Return the [X, Y] coordinate for the center point of the cell that contains the specified text.  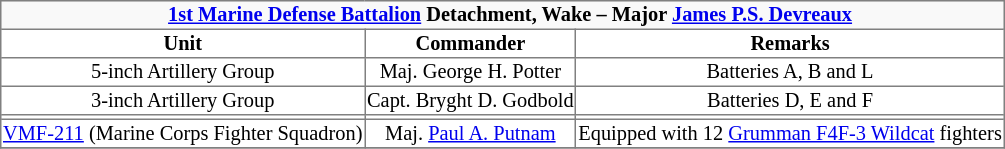
Unit [183, 43]
3-inch Artillery Group [183, 100]
Equipped with 12 Grumman F4F-3 Wildcat fighters [790, 133]
Commander [470, 43]
1st Marine Defense Battalion Detachment, Wake – Major James P.S. Devreaux [502, 15]
Capt. Bryght D. Godbold [470, 100]
Maj. Paul A. Putnam [470, 133]
Batteries D, E and F [790, 100]
5-inch Artillery Group [183, 72]
Batteries A, B and L [790, 72]
Remarks [790, 43]
Maj. George H. Potter [470, 72]
VMF-211 (Marine Corps Fighter Squadron) [183, 133]
